Pinpoint the cell where the given text exists, returning its [x, y] midpoint coordinate. 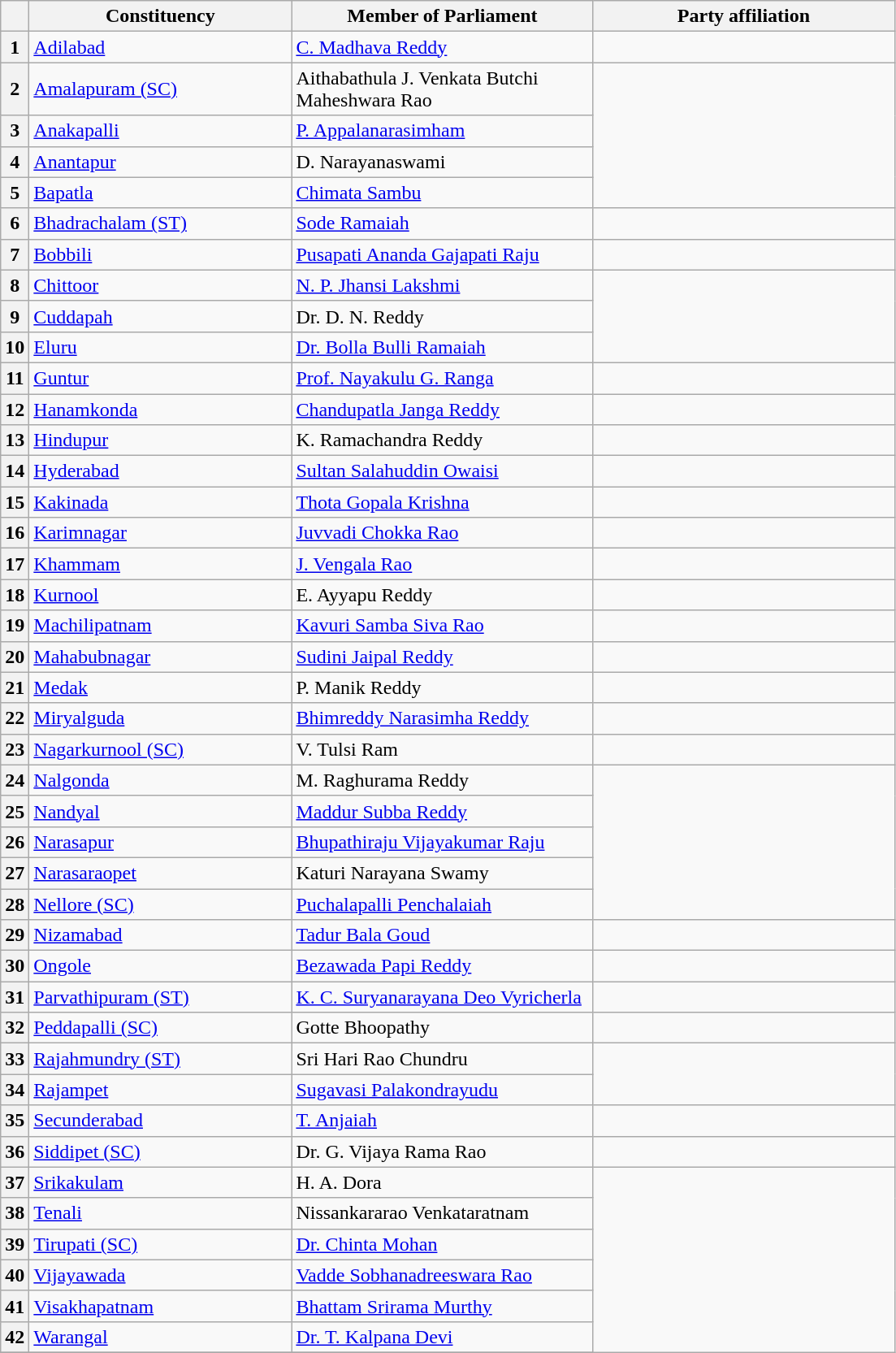
P. Manik Reddy [442, 687]
Thota Gopala Krishna [442, 502]
26 [15, 842]
Tenali [161, 1213]
P. Appalanarasimham [442, 131]
M. Raghurama Reddy [442, 780]
30 [15, 966]
Adilabad [161, 47]
Nizamabad [161, 935]
42 [15, 1337]
Bhadrachalam (ST) [161, 223]
Dr. G. Vijaya Rama Rao [442, 1151]
Nandyal [161, 811]
E. Ayyapu Reddy [442, 595]
28 [15, 904]
Katuri Narayana Swamy [442, 873]
40 [15, 1275]
7 [15, 254]
Anakapalli [161, 131]
38 [15, 1213]
C. Madhava Reddy [442, 47]
29 [15, 935]
Pusapati Ananda Gajapati Raju [442, 254]
Medak [161, 687]
Prof. Nayakulu G. Ranga [442, 378]
Hanamkonda [161, 409]
Rajampet [161, 1090]
Visakhapatnam [161, 1306]
Eluru [161, 347]
Narasapur [161, 842]
Khammam [161, 564]
Ongole [161, 966]
Member of Parliament [442, 16]
9 [15, 316]
Bobbili [161, 254]
Juvvadi Chokka Rao [442, 533]
Secunderabad [161, 1121]
Dr. Bolla Bulli Ramaiah [442, 347]
4 [15, 162]
Kakinada [161, 502]
6 [15, 223]
Chimata Sambu [442, 193]
Sudini Jaipal Reddy [442, 657]
Sode Ramaiah [442, 223]
24 [15, 780]
25 [15, 811]
13 [15, 440]
J. Vengala Rao [442, 564]
8 [15, 285]
39 [15, 1244]
Srikakulam [161, 1182]
Mahabubnagar [161, 657]
Warangal [161, 1337]
Kavuri Samba Siva Rao [442, 626]
Constituency [161, 16]
Nalgonda [161, 780]
T. Anjaiah [442, 1121]
Machilipatnam [161, 626]
Chandupatla Janga Reddy [442, 409]
36 [15, 1151]
Bhattam Srirama Murthy [442, 1306]
10 [15, 347]
1 [15, 47]
33 [15, 1059]
35 [15, 1121]
Miryalguda [161, 718]
Hyderabad [161, 471]
Parvathipuram (ST) [161, 997]
Cuddapah [161, 316]
Sugavasi Palakondrayudu [442, 1090]
V. Tulsi Ram [442, 749]
Tadur Bala Goud [442, 935]
5 [15, 193]
Aithabathula J. Venkata Butchi Maheshwara Rao [442, 89]
16 [15, 533]
Rajahmundry (ST) [161, 1059]
37 [15, 1182]
D. Narayanaswami [442, 162]
Maddur Subba Reddy [442, 811]
Narasaraopet [161, 873]
15 [15, 502]
Party affiliation [744, 16]
27 [15, 873]
Dr. Chinta Mohan [442, 1244]
34 [15, 1090]
Kurnool [161, 595]
K. Ramachandra Reddy [442, 440]
K. C. Suryanarayana Deo Vyricherla [442, 997]
Amalapuram (SC) [161, 89]
Sultan Salahuddin Owaisi [442, 471]
19 [15, 626]
Bapatla [161, 193]
12 [15, 409]
Vadde Sobhanadreeswara Rao [442, 1275]
14 [15, 471]
Vijayawada [161, 1275]
Guntur [161, 378]
Bhimreddy Narasimha Reddy [442, 718]
11 [15, 378]
Peddapalli (SC) [161, 1028]
20 [15, 657]
31 [15, 997]
Siddipet (SC) [161, 1151]
22 [15, 718]
Gotte Bhoopathy [442, 1028]
Nagarkurnool (SC) [161, 749]
32 [15, 1028]
Karimnagar [161, 533]
Bezawada Papi Reddy [442, 966]
Nissankararao Venkataratnam [442, 1213]
Dr. D. N. Reddy [442, 316]
23 [15, 749]
Tirupati (SC) [161, 1244]
3 [15, 131]
Bhupathiraju Vijayakumar Raju [442, 842]
Sri Hari Rao Chundru [442, 1059]
17 [15, 564]
2 [15, 89]
21 [15, 687]
Dr. T. Kalpana Devi [442, 1337]
Nellore (SC) [161, 904]
Chittoor [161, 285]
Hindupur [161, 440]
Puchalapalli Penchalaiah [442, 904]
18 [15, 595]
H. A. Dora [442, 1182]
N. P. Jhansi Lakshmi [442, 285]
41 [15, 1306]
Anantapur [161, 162]
